Output the (x, y) coordinate of the center of the cell containing the given text.  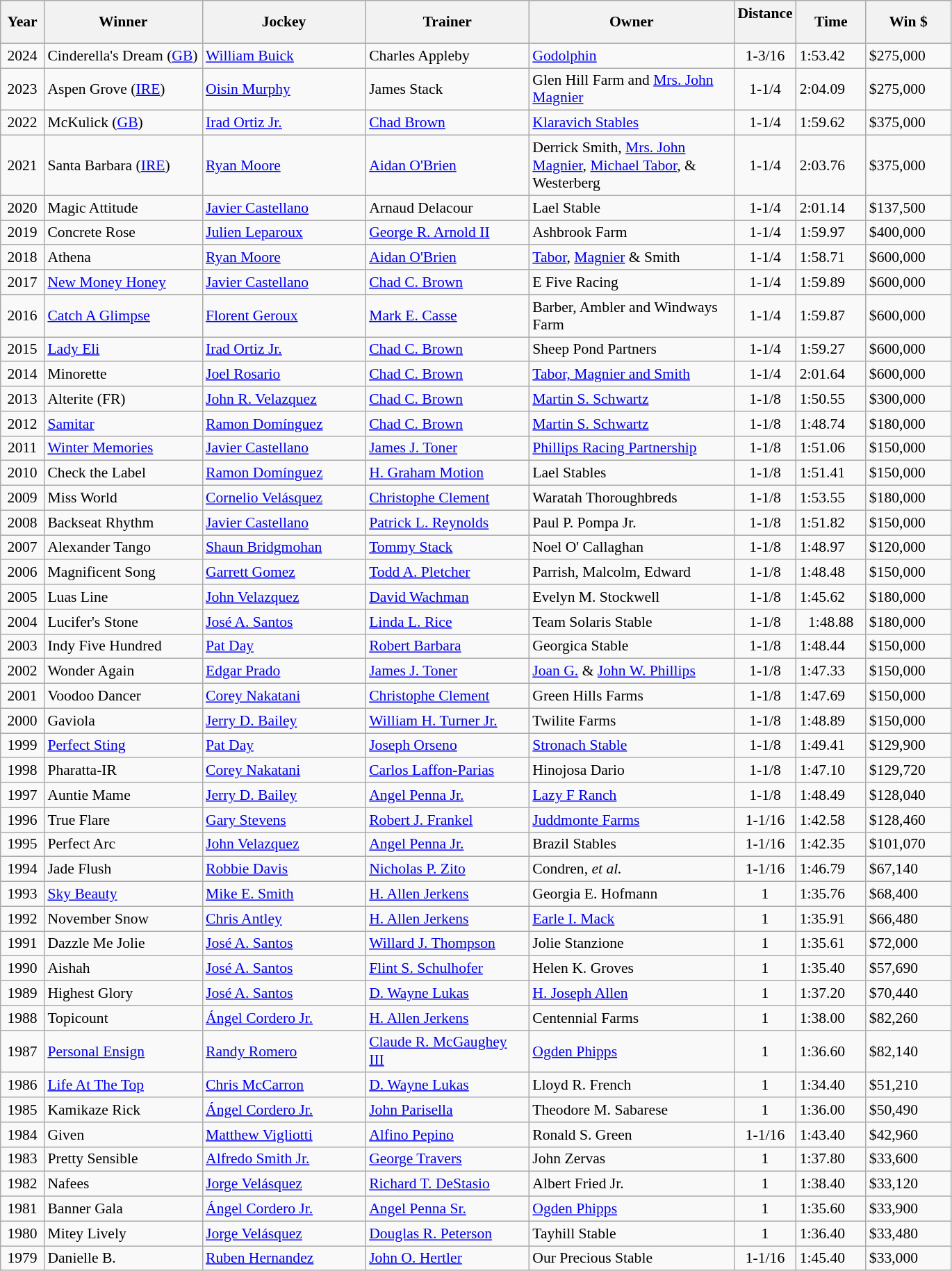
1987 (22, 1051)
1986 (22, 1085)
Indy Five Hundred (123, 646)
$300,000 (909, 399)
New Money Honey (123, 282)
1:48.89 (831, 721)
Linda L. Rice (448, 622)
Noel O' Callaghan (631, 548)
1:47.33 (831, 671)
Banner Gala (123, 1209)
2001 (22, 696)
Jade Flush (123, 869)
Joseph Orseno (448, 746)
Garrett Gomez (284, 573)
2009 (22, 498)
Jockey (284, 22)
1997 (22, 795)
1985 (22, 1110)
1:48.49 (831, 795)
November Snow (123, 919)
Mitey Lively (123, 1233)
Twilite Farms (631, 721)
Arnaud Delacour (448, 208)
Lloyd R. French (631, 1085)
1:48.44 (831, 646)
Alfredo Smith Jr. (284, 1159)
2002 (22, 671)
Topicount (123, 1018)
1984 (22, 1135)
Cornelio Velásquez (284, 498)
2012 (22, 424)
2:04.09 (831, 89)
1:53.55 (831, 498)
Kamikaze Rick (123, 1110)
1998 (22, 771)
Magic Attitude (123, 208)
1995 (22, 844)
1:59.62 (831, 123)
Flint S. Schulhofer (448, 969)
Life At The Top (123, 1085)
Phillips Racing Partnership (631, 448)
$129,720 (909, 771)
McKulick (GB) (123, 123)
Tommy Stack (448, 548)
1991 (22, 944)
Time (831, 22)
1:35.61 (831, 944)
2005 (22, 597)
$82,260 (909, 1018)
1983 (22, 1159)
Alfino Pepino (448, 1135)
Sheep Pond Partners (631, 350)
1996 (22, 820)
Robert J. Frankel (448, 820)
Personal Ensign (123, 1051)
2015 (22, 350)
1-3/16 (764, 56)
Voodoo Dancer (123, 696)
Helen K. Groves (631, 969)
Carlos Laffon-Parias (448, 771)
Douglas R. Peterson (448, 1233)
2000 (22, 721)
2008 (22, 523)
2020 (22, 208)
Robert Barbara (448, 646)
George R. Arnold II (448, 233)
Todd A. Pletcher (448, 573)
Charles Appleby (448, 56)
1:58.71 (831, 258)
Parrish, Malcolm, Edward (631, 573)
Dazzle Me Jolie (123, 944)
1:48.88 (831, 622)
1:36.60 (831, 1051)
Joel Rosario (284, 375)
1989 (22, 993)
1981 (22, 1209)
Aishah (123, 969)
Miss World (123, 498)
Randy Romero (284, 1051)
Barber, Ambler and Windways Farm (631, 315)
2023 (22, 89)
Wonder Again (123, 671)
$57,690 (909, 969)
H. Graham Motion (448, 473)
1988 (22, 1018)
Chris Antley (284, 919)
2010 (22, 473)
2011 (22, 448)
Lady Eli (123, 350)
Cinderella's Dream (GB) (123, 56)
$66,480 (909, 919)
Lucifer's Stone (123, 622)
Chad Brown (448, 123)
1:35.91 (831, 919)
1980 (22, 1233)
1:45.62 (831, 597)
Win $ (909, 22)
Given (123, 1135)
Winner (123, 22)
2018 (22, 258)
Distance (764, 22)
1:53.42 (831, 56)
$50,490 (909, 1110)
1:50.55 (831, 399)
Paul P. Pompa Jr. (631, 523)
$68,400 (909, 894)
1:59.27 (831, 350)
Juddmonte Farms (631, 820)
Tabor, Magnier and Smith (631, 375)
$51,210 (909, 1085)
Albert Fried Jr. (631, 1184)
Owner (631, 22)
1:47.69 (831, 696)
Edgar Prado (284, 671)
Lael Stables (631, 473)
Santa Barbara (IRE) (123, 165)
Green Hills Farms (631, 696)
Godolphin (631, 56)
1:51.82 (831, 523)
Tayhill Stable (631, 1233)
John R. Velazquez (284, 399)
Aspen Grove (IRE) (123, 89)
2021 (22, 165)
Theodore M. Sabarese (631, 1110)
Samitar (123, 424)
1:35.40 (831, 969)
1:59.97 (831, 233)
1992 (22, 919)
Alexander Tango (123, 548)
1:45.40 (831, 1258)
Shaun Bridgmohan (284, 548)
1:48.48 (831, 573)
1:37.20 (831, 993)
Hinojosa Dario (631, 771)
Gaviola (123, 721)
Mike E. Smith (284, 894)
1:38.40 (831, 1184)
$72,000 (909, 944)
1:42.58 (831, 820)
Robbie Davis (284, 869)
Matthew Vigliotti (284, 1135)
Sky Beauty (123, 894)
Pretty Sensible (123, 1159)
$129,900 (909, 746)
Waratah Thoroughbreds (631, 498)
$42,960 (909, 1135)
1:38.00 (831, 1018)
H. Joseph Allen (631, 993)
2003 (22, 646)
Georgica Stable (631, 646)
1:59.89 (831, 282)
Brazil Stables (631, 844)
Our Precious Stable (631, 1258)
Florent Geroux (284, 315)
1994 (22, 869)
1979 (22, 1258)
Angel Penna Sr. (448, 1209)
Luas Line (123, 597)
Chris McCarron (284, 1085)
Ruben Hernandez (284, 1258)
Gary Stevens (284, 820)
1999 (22, 746)
Highest Glory (123, 993)
1:36.00 (831, 1110)
1:46.79 (831, 869)
$70,440 (909, 993)
$33,480 (909, 1233)
Centennial Farms (631, 1018)
Check the Label (123, 473)
$128,460 (909, 820)
Pharatta-IR (123, 771)
2017 (22, 282)
Willard J. Thompson (448, 944)
1:59.87 (831, 315)
Backseat Rhythm (123, 523)
Evelyn M. Stockwell (631, 597)
Magnificent Song (123, 573)
True Flare (123, 820)
2019 (22, 233)
Richard T. DeStasio (448, 1184)
Year (22, 22)
Perfect Arc (123, 844)
$33,600 (909, 1159)
William Buick (284, 56)
Mark E. Casse (448, 315)
$67,140 (909, 869)
Tabor, Magnier & Smith (631, 258)
Catch A Glimpse (123, 315)
2013 (22, 399)
2016 (22, 315)
Klaravich Stables (631, 123)
1:36.40 (831, 1233)
Perfect Sting (123, 746)
Joan G. & John W. Phillips (631, 671)
$33,900 (909, 1209)
1:35.60 (831, 1209)
1:48.97 (831, 548)
Nafees (123, 1184)
Claude R. McGaughey III (448, 1051)
1:51.41 (831, 473)
William H. Turner Jr. (448, 721)
Ronald S. Green (631, 1135)
1:35.76 (831, 894)
Athena (123, 258)
Georgia E. Hofmann (631, 894)
2024 (22, 56)
2:01.14 (831, 208)
Glen Hill Farm and Mrs. John Magnier (631, 89)
1:34.40 (831, 1085)
John O. Hertler (448, 1258)
Earle I. Mack (631, 919)
$82,140 (909, 1051)
Danielle B. (123, 1258)
Ashbrook Farm (631, 233)
Julien Leparoux (284, 233)
E Five Racing (631, 282)
2004 (22, 622)
2:03.76 (831, 165)
Alterite (FR) (123, 399)
2014 (22, 375)
Nicholas P. Zito (448, 869)
1982 (22, 1184)
1:43.40 (831, 1135)
1:42.35 (831, 844)
Stronach Stable (631, 746)
Team Solaris Stable (631, 622)
Condren, et al. (631, 869)
Minorette (123, 375)
$33,000 (909, 1258)
$101,070 (909, 844)
2022 (22, 123)
Patrick L. Reynolds (448, 523)
1993 (22, 894)
Lazy F Ranch (631, 795)
George Travers (448, 1159)
$33,120 (909, 1184)
$400,000 (909, 233)
Concrete Rose (123, 233)
1990 (22, 969)
2:01.64 (831, 375)
John Zervas (631, 1159)
2007 (22, 548)
Trainer (448, 22)
1:49.41 (831, 746)
David Wachman (448, 597)
1:37.80 (831, 1159)
Auntie Mame (123, 795)
1:48.74 (831, 424)
1:51.06 (831, 448)
1:47.10 (831, 771)
Lael Stable (631, 208)
Winter Memories (123, 448)
James Stack (448, 89)
$120,000 (909, 548)
$137,500 (909, 208)
Jolie Stanzione (631, 944)
John Parisella (448, 1110)
Oisin Murphy (284, 89)
$128,040 (909, 795)
Derrick Smith, Mrs. John Magnier, Michael Tabor, & Westerberg (631, 165)
2006 (22, 573)
